Scan for the cell matching the given text and deliver its [x, y] coordinate at center. 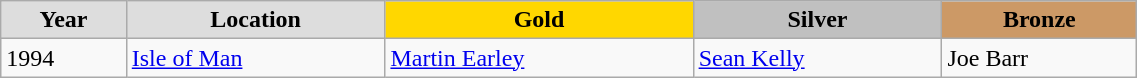
Silver [818, 20]
Sean Kelly [818, 58]
Year [64, 20]
Location [256, 20]
1994 [64, 58]
Joe Barr [1040, 58]
Martin Earley [539, 58]
Isle of Man [256, 58]
Gold [539, 20]
Bronze [1040, 20]
